Capture the cell that displays the provided text and extract its (X, Y) central coordinate. 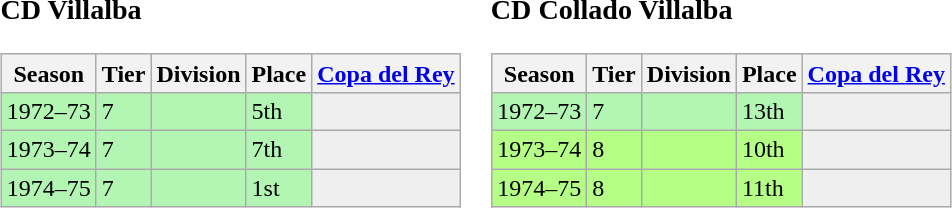
13th (769, 111)
1st (279, 188)
7th (279, 150)
10th (769, 150)
5th (279, 111)
11th (769, 188)
